Scan for the cell matching the given text and deliver its [X, Y] coordinate at center. 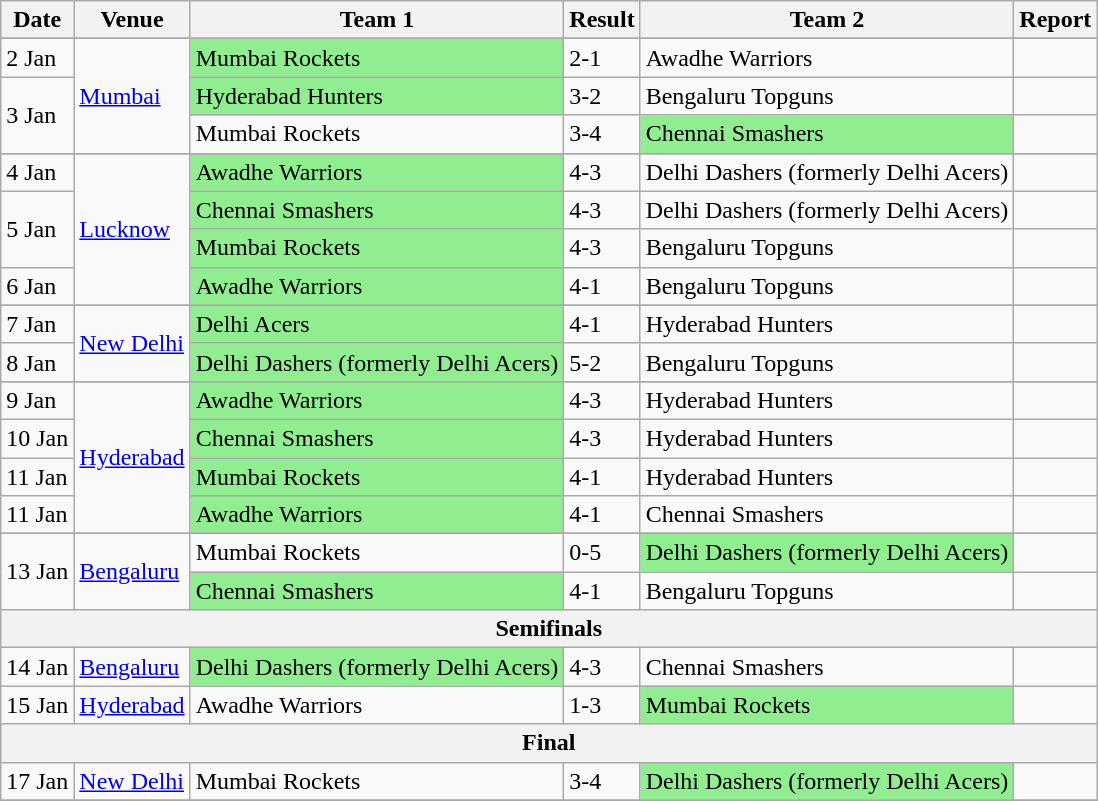
0-5 [602, 553]
2 Jan [38, 58]
3-2 [602, 96]
Date [38, 20]
8 Jan [38, 362]
4 Jan [38, 172]
Final [549, 743]
5-2 [602, 362]
5 Jan [38, 229]
13 Jan [38, 572]
Report [1056, 20]
15 Jan [38, 705]
17 Jan [38, 781]
Team 1 [377, 20]
7 Jan [38, 324]
2-1 [602, 58]
Lucknow [132, 229]
9 Jan [38, 400]
Result [602, 20]
Venue [132, 20]
3 Jan [38, 115]
Team 2 [827, 20]
14 Jan [38, 667]
Mumbai [132, 96]
Semifinals [549, 629]
1-3 [602, 705]
10 Jan [38, 438]
Delhi Acers [377, 324]
6 Jan [38, 286]
